Find where the given text appears and provide that cell's center as [X, Y] coordinate. 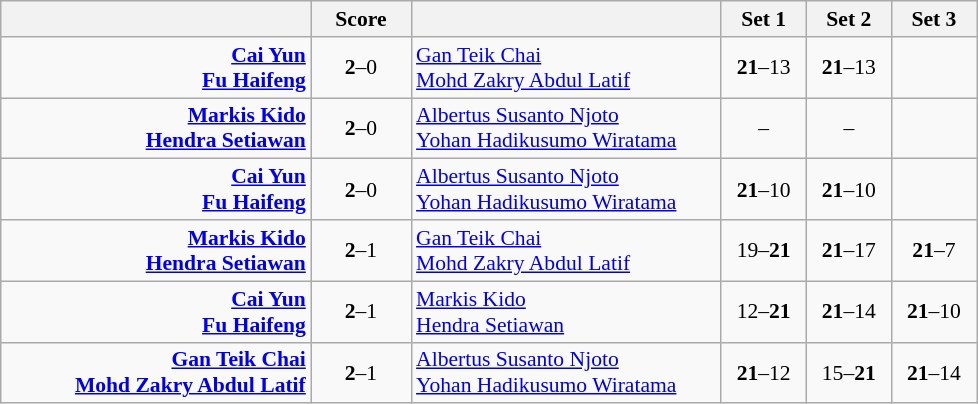
15–21 [848, 372]
21–12 [764, 372]
Set 1 [764, 19]
12–21 [764, 312]
21–17 [848, 250]
Set 2 [848, 19]
21–7 [934, 250]
19–21 [764, 250]
Set 3 [934, 19]
Score [361, 19]
